From the cell containing the given text, extract its center point as [X, Y] coordinate. 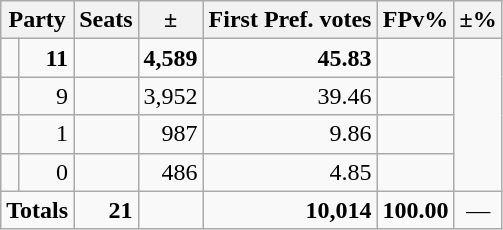
0 [46, 172]
FPv% [416, 20]
4.85 [290, 172]
±% [478, 20]
First Pref. votes [290, 20]
3,952 [170, 96]
45.83 [290, 58]
1 [46, 134]
± [170, 20]
100.00 [416, 210]
— [478, 210]
21 [106, 210]
39.46 [290, 96]
9.86 [290, 134]
Totals [38, 210]
Party [38, 20]
987 [170, 134]
Seats [106, 20]
10,014 [290, 210]
9 [46, 96]
11 [46, 58]
486 [170, 172]
4,589 [170, 58]
